Output the (X, Y) coordinate of the center of the cell containing the given text.  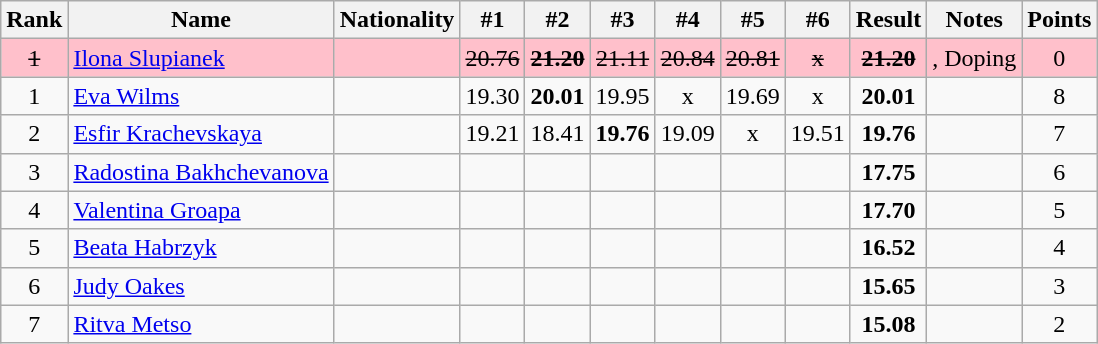
#6 (818, 20)
Notes (974, 20)
17.70 (888, 210)
Rank (34, 20)
0 (1060, 58)
#4 (688, 20)
Valentina Groapa (201, 210)
Judy Oakes (201, 286)
15.65 (888, 286)
Eva Wilms (201, 96)
#5 (752, 20)
Beata Habrzyk (201, 248)
19.21 (492, 134)
#1 (492, 20)
19.09 (688, 134)
Esfir Krachevskaya (201, 134)
Result (888, 20)
20.84 (688, 58)
Points (1060, 20)
20.81 (752, 58)
20.76 (492, 58)
Name (201, 20)
Nationality (397, 20)
18.41 (558, 134)
#2 (558, 20)
8 (1060, 96)
Radostina Bakhchevanova (201, 172)
17.75 (888, 172)
15.08 (888, 324)
21.11 (622, 58)
19.51 (818, 134)
16.52 (888, 248)
19.69 (752, 96)
#3 (622, 20)
Ritva Metso (201, 324)
19.30 (492, 96)
Ilona Slupianek (201, 58)
, Doping (974, 58)
19.95 (622, 96)
